From the cell containing the given text, extract its center point as [x, y] coordinate. 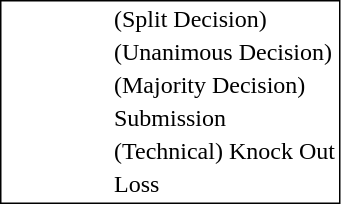
(Split Decision) [224, 19]
(Unanimous Decision) [224, 53]
Loss [224, 185]
(Technical) Knock Out [224, 151]
Submission [224, 119]
(Majority Decision) [224, 85]
